Pinpoint the cell where the given text exists, returning its [x, y] midpoint coordinate. 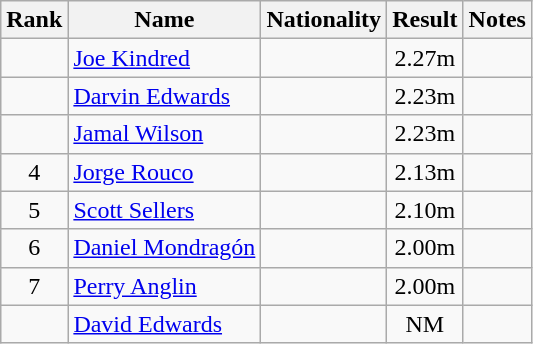
Perry Anglin [164, 286]
Joe Kindred [164, 58]
NM [425, 324]
Daniel Mondragón [164, 248]
Nationality [324, 20]
5 [34, 210]
2.27m [425, 58]
2.10m [425, 210]
David Edwards [164, 324]
Name [164, 20]
Jamal Wilson [164, 134]
6 [34, 248]
Scott Sellers [164, 210]
Darvin Edwards [164, 96]
Jorge Rouco [164, 172]
Result [425, 20]
2.13m [425, 172]
7 [34, 286]
4 [34, 172]
Rank [34, 20]
Notes [497, 20]
